Scan for the cell matching the given text and deliver its (X, Y) coordinate at center. 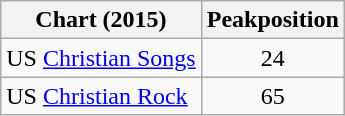
US Christian Songs (101, 58)
24 (272, 58)
Peakposition (272, 20)
65 (272, 96)
US Christian Rock (101, 96)
Chart (2015) (101, 20)
